Return the [X, Y] coordinate for the center point of the cell that contains the specified text.  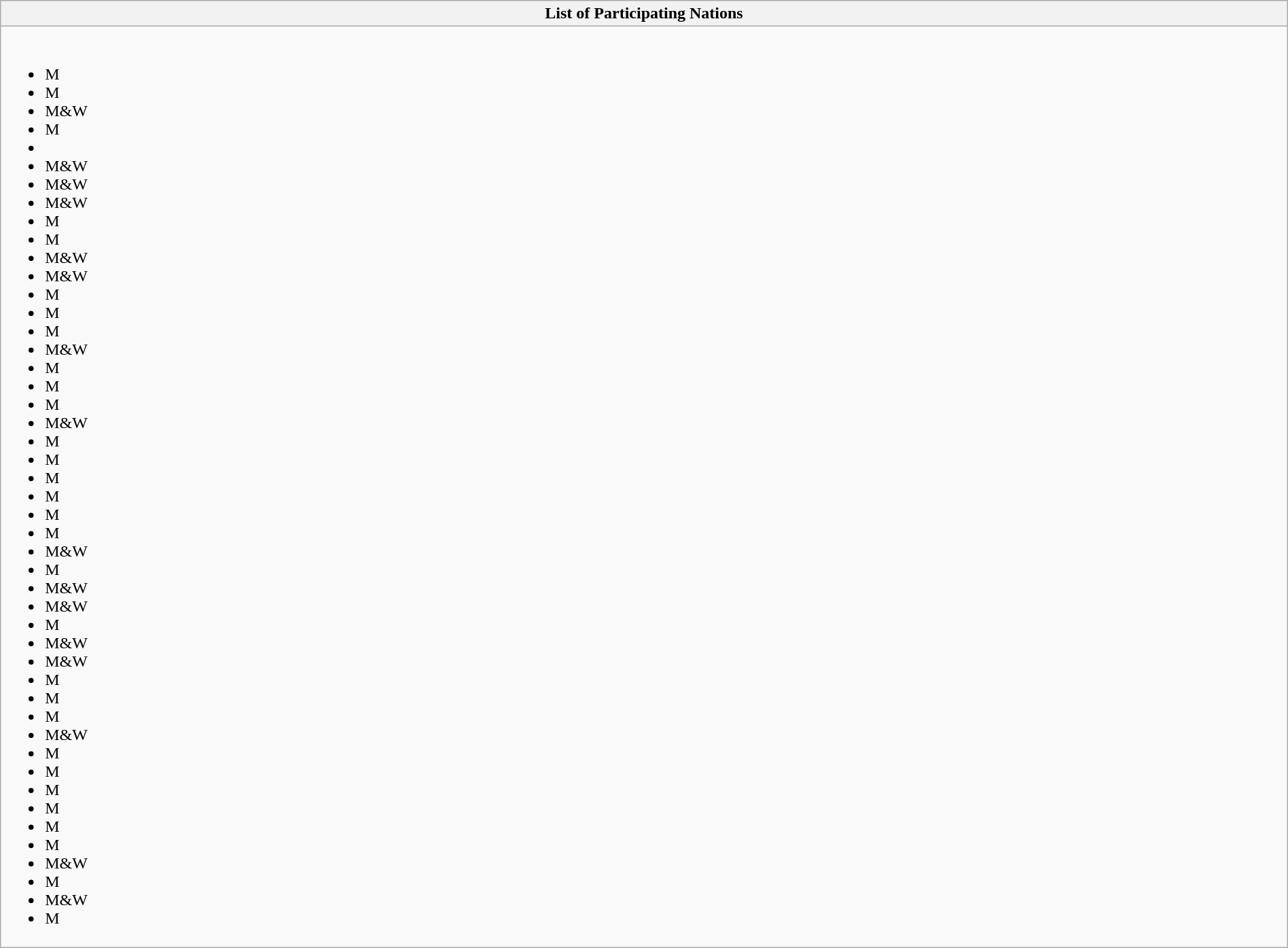
M M M&W M M&W M&W M&W M M M&W M&W M M M M&W M M M M&W M M M M M M M&W M M&W M&W M M&W M&W M M M M&W M M M M M M M&W M M&W M [644, 487]
List of Participating Nations [644, 14]
